Identify which cell holds the provided text, then report its (X, Y) central coordinate. 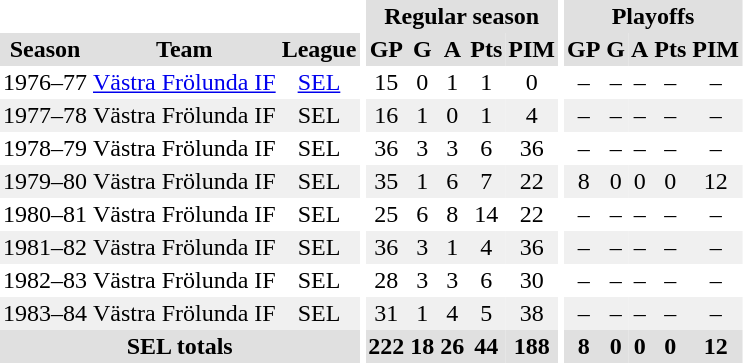
15 (386, 82)
44 (486, 346)
31 (386, 314)
18 (422, 346)
1978–79 (45, 148)
Season (45, 50)
1983–84 (45, 314)
1982–83 (45, 280)
7 (486, 182)
1977–78 (45, 116)
26 (452, 346)
14 (486, 214)
30 (532, 280)
28 (386, 280)
League (320, 50)
1979–80 (45, 182)
Playoffs (653, 16)
222 (386, 346)
5 (486, 314)
188 (532, 346)
16 (386, 116)
35 (386, 182)
1980–81 (45, 214)
1976–77 (45, 82)
25 (386, 214)
Regular season (462, 16)
1981–82 (45, 248)
SEL totals (180, 346)
Team (184, 50)
38 (532, 314)
